Capture the cell that displays the provided text and extract its [X, Y] central coordinate. 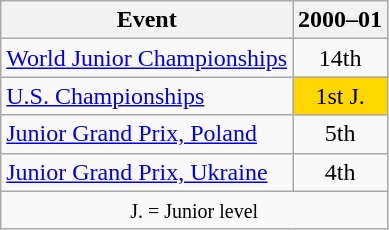
Event [147, 20]
Junior Grand Prix, Ukraine [147, 172]
1st J. [340, 96]
Junior Grand Prix, Poland [147, 134]
14th [340, 58]
U.S. Championships [147, 96]
2000–01 [340, 20]
4th [340, 172]
World Junior Championships [147, 58]
J. = Junior level [194, 210]
5th [340, 134]
